Locate the cell with the specified text and output its (x, y) center coordinate. 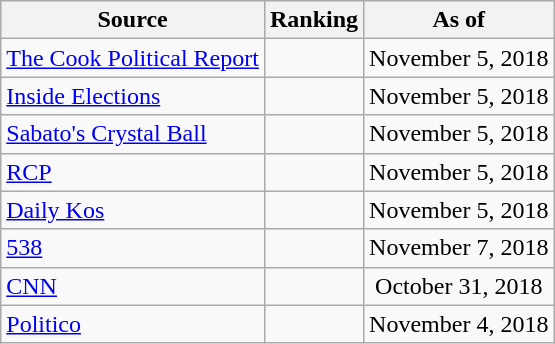
Inside Elections (133, 96)
538 (133, 248)
CNN (133, 286)
The Cook Political Report (133, 58)
October 31, 2018 (459, 286)
As of (459, 20)
Politico (133, 324)
Daily Kos (133, 210)
November 7, 2018 (459, 248)
RCP (133, 172)
Sabato's Crystal Ball (133, 134)
November 4, 2018 (459, 324)
Source (133, 20)
Ranking (314, 20)
